Provide the [x, y] coordinate of the cell's center where the given text is located.  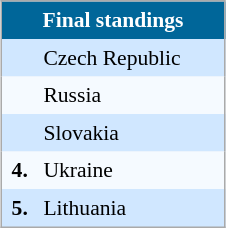
Final standings [113, 20]
5. [19, 208]
Slovakia [130, 133]
Lithuania [130, 208]
4. [19, 171]
Czech Republic [130, 58]
Ukraine [130, 171]
Russia [130, 95]
